For the text-containing cell, return its midpoint in [X, Y] coordinate format. 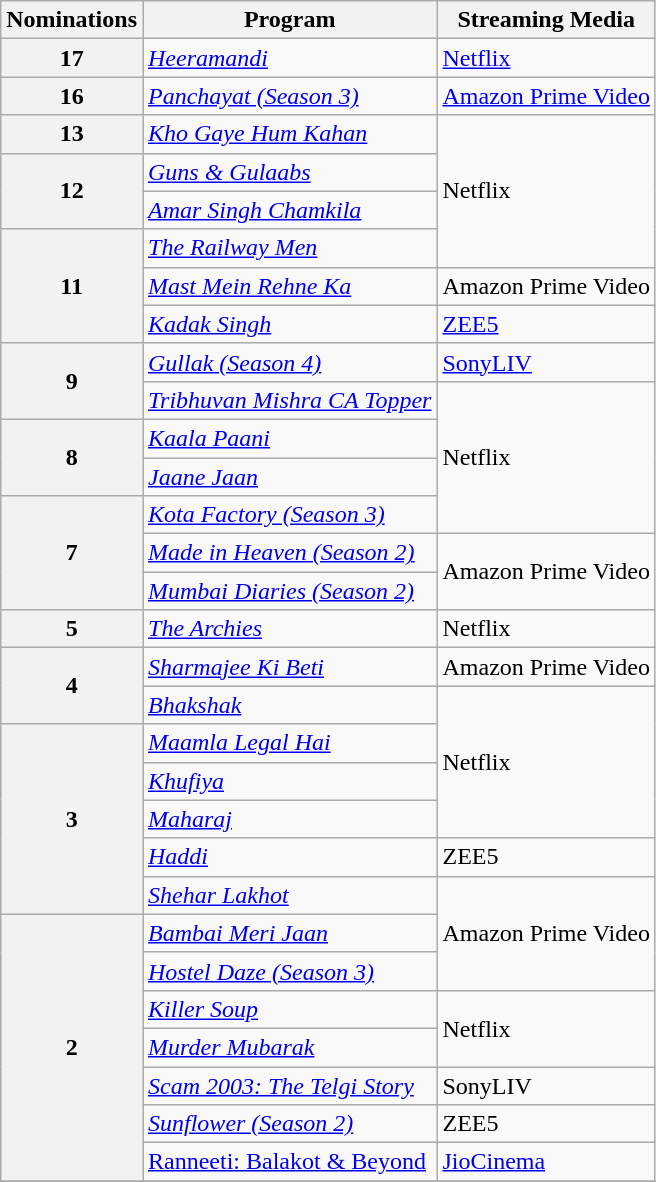
Ranneeti: Balakot & Beyond [289, 1162]
Made in Heaven (Season 2) [289, 553]
Guns & Gulaabs [289, 172]
17 [72, 58]
Kaala Paani [289, 438]
Heeramandi [289, 58]
7 [72, 553]
Amar Singh Chamkila [289, 210]
5 [72, 629]
Maamla Legal Hai [289, 743]
Program [289, 20]
9 [72, 381]
Nominations [72, 20]
Mumbai Diaries (Season 2) [289, 591]
13 [72, 134]
Gullak (Season 4) [289, 362]
3 [72, 819]
16 [72, 96]
Khufiya [289, 781]
Tribhuvan Mishra CA Topper [289, 400]
Haddi [289, 857]
Maharaj [289, 819]
Bambai Meri Jaan [289, 933]
Streaming Media [546, 20]
Shehar Lakhot [289, 895]
Mast Mein Rehne Ka [289, 286]
4 [72, 686]
11 [72, 286]
Sharmajee Ki Beti [289, 667]
Panchayat (Season 3) [289, 96]
Kota Factory (Season 3) [289, 515]
8 [72, 457]
Killer Soup [289, 1009]
12 [72, 191]
Hostel Daze (Season 3) [289, 971]
Kadak Singh [289, 324]
JioCinema [546, 1162]
The Railway Men [289, 248]
Kho Gaye Hum Kahan [289, 134]
Murder Mubarak [289, 1047]
Sunflower (Season 2) [289, 1124]
Jaane Jaan [289, 477]
Bhakshak [289, 705]
Scam 2003: The Telgi Story [289, 1085]
2 [72, 1047]
The Archies [289, 629]
